Provide the [x, y] coordinate of the cell's center where the given text is located.  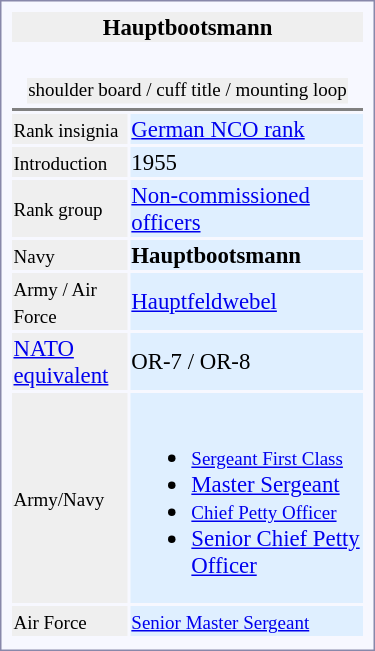
Army / Air Force [70, 302]
Senior Master Sergeant [246, 622]
German NCO rank [246, 129]
Navy [70, 255]
Rank group [70, 208]
Non-commissioned officers [246, 208]
1955 [246, 162]
OR-7 / OR-8 [246, 362]
Air Force [70, 622]
Army/Navy [70, 498]
Introduction [70, 162]
NATOequivalent [70, 362]
Hauptfeldwebel [246, 302]
Rank insignia [70, 129]
Sergeant First ClassMaster SergeantChief Petty OfficerSenior Chief Petty Officer [246, 498]
